Return [x, y] of the center of cell containing provided text 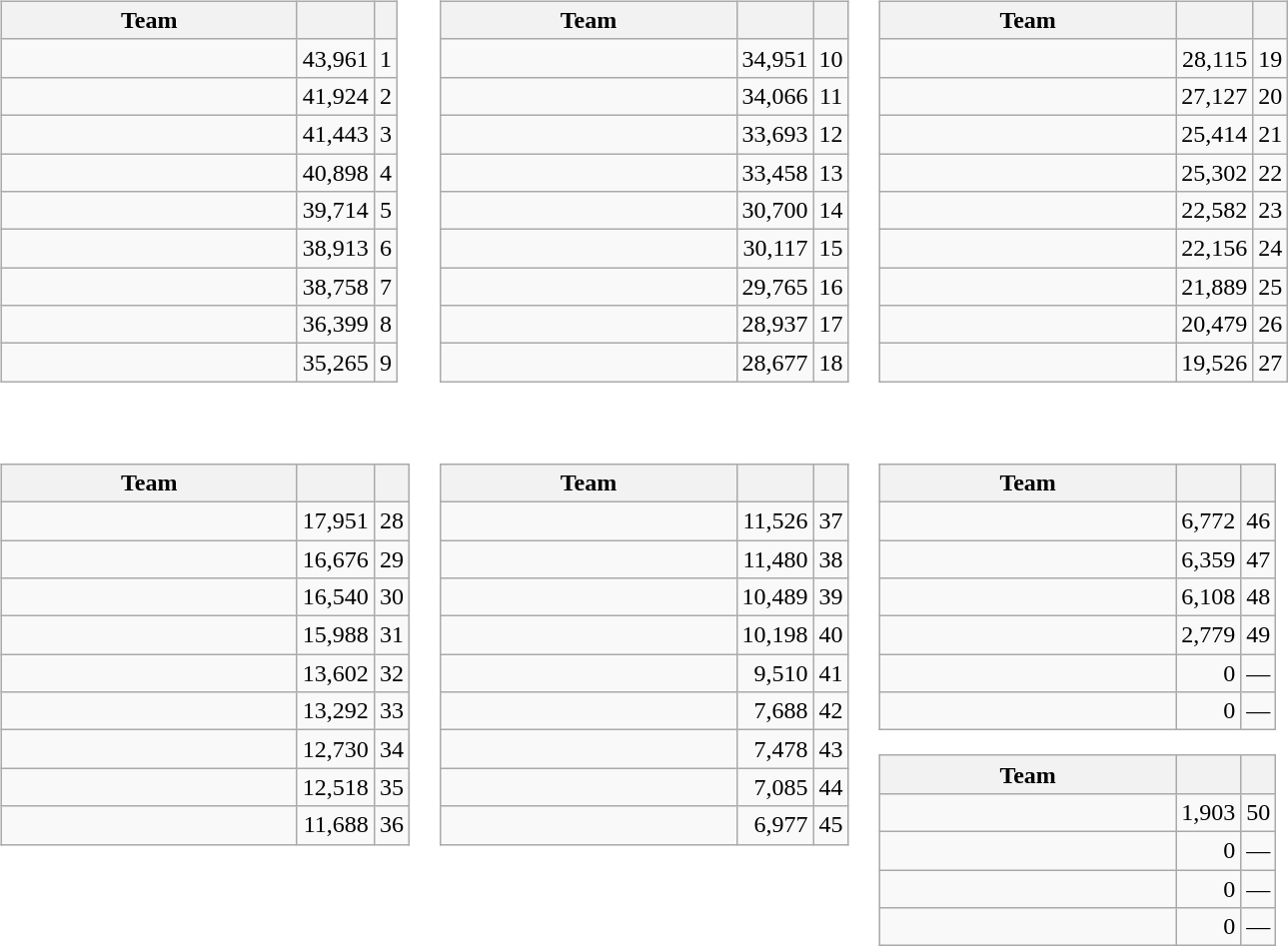
12,730 [336, 749]
26 [1271, 325]
11,688 [336, 825]
11,526 [775, 520]
39 [831, 597]
22,582 [1215, 211]
33,693 [775, 134]
3 [386, 134]
34 [392, 749]
19,526 [1215, 363]
17 [831, 325]
7 [386, 287]
28 [392, 520]
10 [831, 58]
39,714 [336, 211]
13 [831, 173]
41,443 [336, 134]
30,700 [775, 211]
35,265 [336, 363]
40,898 [336, 173]
16 [831, 287]
11 [831, 96]
36 [392, 825]
34,951 [775, 58]
22 [1271, 173]
19 [1271, 58]
13,292 [336, 711]
9,510 [775, 673]
42 [831, 711]
12,518 [336, 787]
18 [831, 363]
6,977 [775, 825]
6,108 [1209, 597]
28,677 [775, 363]
30 [392, 597]
9 [386, 363]
6 [386, 249]
30,117 [775, 249]
20,479 [1215, 325]
13,602 [336, 673]
32 [392, 673]
10,489 [775, 597]
7,085 [775, 787]
33 [392, 711]
27 [1271, 363]
21 [1271, 134]
33,458 [775, 173]
1 [386, 58]
37 [831, 520]
44 [831, 787]
38 [831, 558]
25,302 [1215, 173]
6,359 [1209, 558]
25 [1271, 287]
24 [1271, 249]
29,765 [775, 287]
7,478 [775, 749]
38,913 [336, 249]
31 [392, 635]
2,779 [1209, 635]
36,399 [336, 325]
29 [392, 558]
40 [831, 635]
49 [1259, 635]
5 [386, 211]
16,540 [336, 597]
15 [831, 249]
38,758 [336, 287]
28,937 [775, 325]
2 [386, 96]
43 [831, 749]
34,066 [775, 96]
25,414 [1215, 134]
43,961 [336, 58]
48 [1259, 597]
46 [1259, 520]
41 [831, 673]
27,127 [1215, 96]
23 [1271, 211]
10,198 [775, 635]
47 [1259, 558]
14 [831, 211]
17,951 [336, 520]
6,772 [1209, 520]
45 [831, 825]
50 [1259, 812]
20 [1271, 96]
35 [392, 787]
16,676 [336, 558]
12 [831, 134]
7,688 [775, 711]
41,924 [336, 96]
1,903 [1209, 812]
22,156 [1215, 249]
11,480 [775, 558]
28,115 [1215, 58]
8 [386, 325]
15,988 [336, 635]
21,889 [1215, 287]
4 [386, 173]
